Identify which cell holds the provided text, then report its (X, Y) central coordinate. 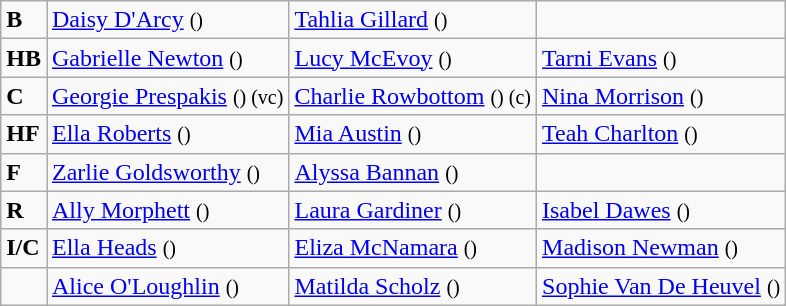
Tarni Evans () (662, 58)
Eliza McNamara () (413, 248)
Matilda Scholz () (413, 286)
Ally Morphett () (167, 210)
Ella Roberts () (167, 134)
I/C (24, 248)
Nina Morrison () (662, 96)
Ella Heads () (167, 248)
B (24, 20)
C (24, 96)
Isabel Dawes () (662, 210)
Laura Gardiner () (413, 210)
R (24, 210)
Charlie Rowbottom () (c) (413, 96)
Alice O'Loughlin () (167, 286)
Sophie Van De Heuvel () (662, 286)
Daisy D'Arcy () (167, 20)
Mia Austin () (413, 134)
HF (24, 134)
Lucy McEvoy () (413, 58)
HB (24, 58)
Madison Newman () (662, 248)
Gabrielle Newton () (167, 58)
Teah Charlton () (662, 134)
Tahlia Gillard () (413, 20)
Alyssa Bannan () (413, 172)
Zarlie Goldsworthy () (167, 172)
Georgie Prespakis () (vc) (167, 96)
F (24, 172)
